Search for the cell housing the specified text and yield its (X, Y) center coordinate. 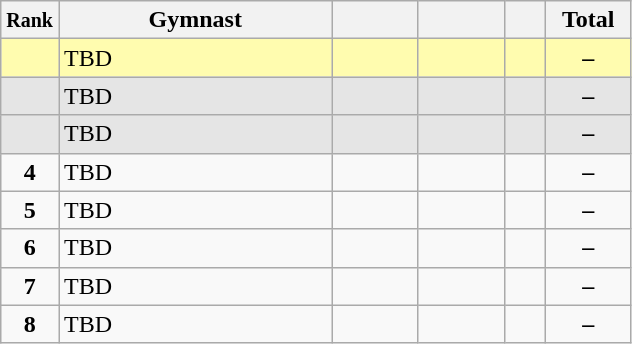
5 (30, 210)
8 (30, 324)
4 (30, 172)
Rank (30, 20)
7 (30, 286)
Total (588, 20)
Gymnast (195, 20)
6 (30, 248)
